Return the [x, y] coordinate for the center point of the cell that contains the specified text.  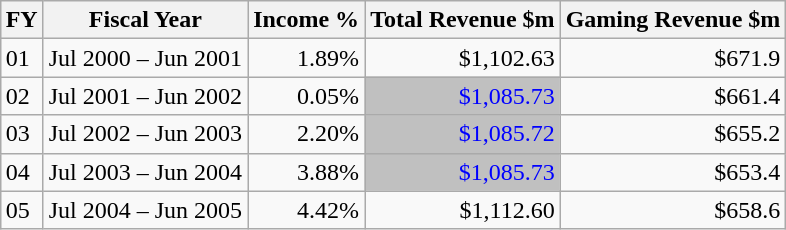
Jul 2001 – Jun 2002 [145, 96]
$661.4 [673, 96]
03 [22, 134]
3.88% [306, 172]
01 [22, 58]
$1,102.63 [463, 58]
$653.4 [673, 172]
$1,085.72 [463, 134]
05 [22, 210]
Total Revenue $m [463, 20]
$671.9 [673, 58]
FY [22, 20]
04 [22, 172]
$658.6 [673, 210]
Jul 2004 – Jun 2005 [145, 210]
1.89% [306, 58]
Gaming Revenue $m [673, 20]
Income % [306, 20]
Fiscal Year [145, 20]
02 [22, 96]
2.20% [306, 134]
Jul 2000 – Jun 2001 [145, 58]
$655.2 [673, 134]
$1,112.60 [463, 210]
Jul 2003 – Jun 2004 [145, 172]
4.42% [306, 210]
Jul 2002 – Jun 2003 [145, 134]
0.05% [306, 96]
